From the cell containing the given text, extract its center point as [X, Y] coordinate. 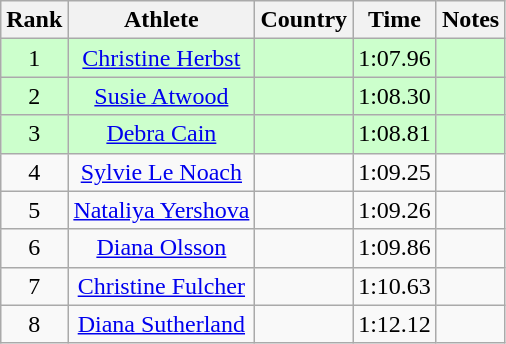
1:10.63 [395, 286]
Notes [470, 20]
3 [34, 134]
Country [304, 20]
Time [395, 20]
1:08.30 [395, 96]
5 [34, 210]
Sylvie Le Noach [162, 172]
7 [34, 286]
1:09.25 [395, 172]
6 [34, 248]
1:09.26 [395, 210]
8 [34, 324]
Diana Sutherland [162, 324]
4 [34, 172]
2 [34, 96]
Christine Fulcher [162, 286]
Rank [34, 20]
Christine Herbst [162, 58]
1:09.86 [395, 248]
Diana Olsson [162, 248]
1:07.96 [395, 58]
Susie Atwood [162, 96]
1:12.12 [395, 324]
1 [34, 58]
Athlete [162, 20]
Nataliya Yershova [162, 210]
1:08.81 [395, 134]
Debra Cain [162, 134]
